Output the [x, y] coordinate of the center of the cell containing the given text.  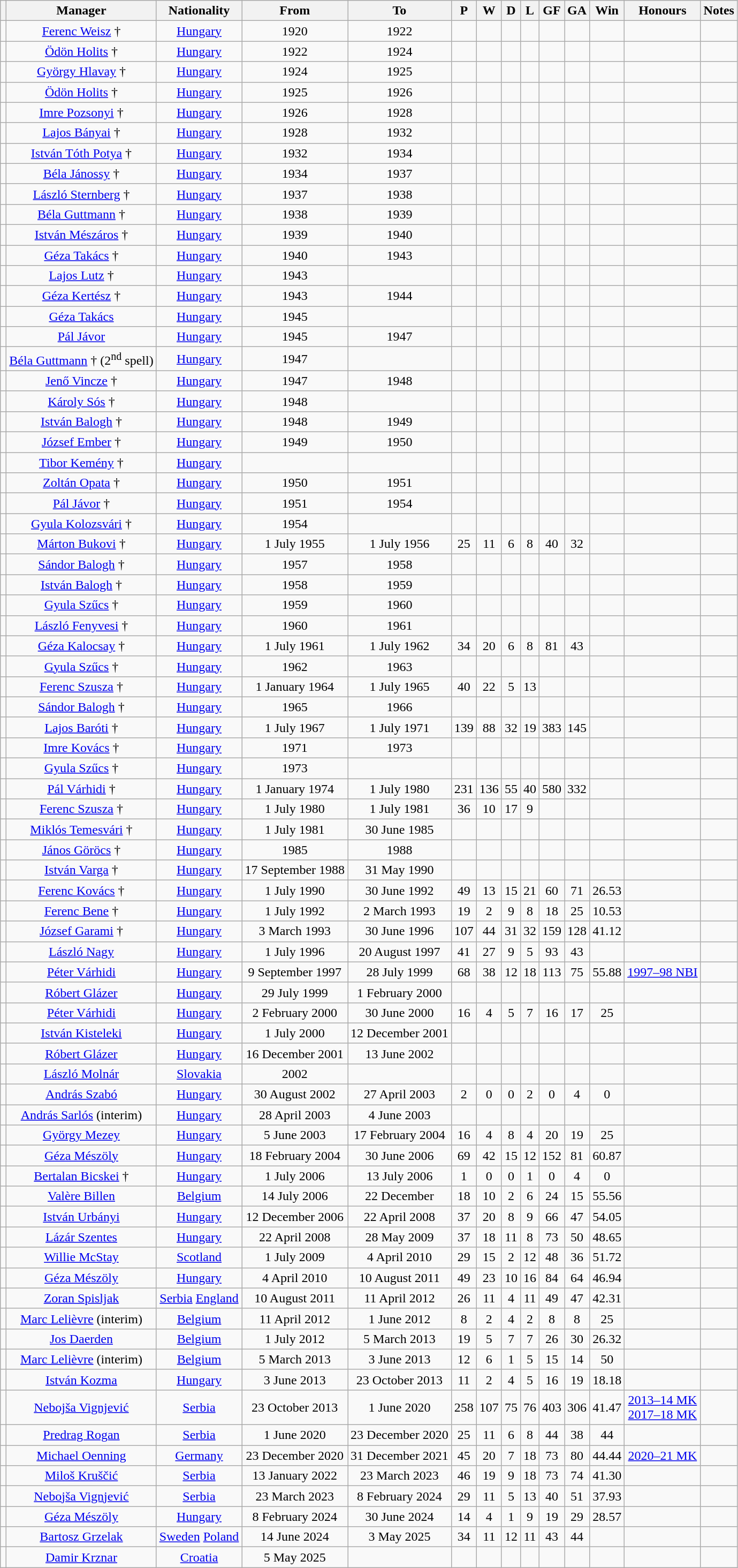
66 [551, 1217]
231 [463, 789]
Lajos Lutz † [81, 276]
159 [551, 931]
Zoran Spisljak [81, 1298]
3 May 2025 [400, 1537]
Michael Oenning [81, 1456]
Géza Takács [81, 316]
Scotland [199, 1257]
60 [551, 891]
69 [463, 1156]
16 December 2001 [295, 1053]
30 June 1985 [400, 830]
József Ember † [81, 442]
12 December 2006 [295, 1217]
Slovakia [199, 1074]
1 July 1956 [400, 544]
Win [607, 11]
10.53 [607, 911]
28 May 2009 [400, 1237]
György Hlavay † [81, 72]
2 March 1993 [400, 911]
1 July 1961 [295, 646]
41.30 [607, 1476]
L [530, 11]
145 [577, 727]
258 [463, 1407]
1 July 2012 [295, 1339]
1988 [400, 850]
13 June 2002 [400, 1053]
Willie McStay [81, 1257]
Ferenc Bene † [81, 911]
D [511, 11]
41.12 [607, 931]
Tibor Kemény † [81, 463]
Predrag Rogan [81, 1435]
Sweden Poland [199, 1537]
93 [551, 952]
5 May 2025 [295, 1557]
60.87 [607, 1156]
42 [489, 1156]
Bartosz Grzelak [81, 1537]
Serbia England [199, 1298]
Béla Guttmann † (2nd spell) [81, 359]
1 July 1992 [295, 911]
János Göröcs † [81, 850]
27 [489, 952]
128 [577, 931]
14 June 2024 [295, 1537]
László Fenyvesi † [81, 625]
23 [489, 1278]
2020–21 MK [663, 1456]
Lajos Baróti † [81, 727]
1 January 1964 [295, 687]
Bertalan Bicskei † [81, 1176]
György Mezey [81, 1135]
42.31 [607, 1298]
István Varga † [81, 870]
Manager [81, 11]
Gyula Kolozsvári † [81, 524]
44.44 [607, 1456]
9 September 1997 [295, 972]
17 February 2004 [400, 1135]
László Nagy [81, 952]
30 June 1992 [400, 891]
18 February 2004 [295, 1156]
Ferenc Kovács † [81, 891]
31 December 2021 [400, 1456]
GF [551, 11]
46.94 [607, 1278]
14 July 2006 [295, 1196]
Lázár Szentes [81, 1237]
76 [530, 1407]
55.56 [607, 1196]
1 June 2012 [400, 1318]
Jenő Vincze † [81, 381]
András Sarlós (interim) [81, 1115]
12 December 2001 [400, 1033]
1961 [400, 625]
GA [577, 11]
1 July 1955 [295, 544]
3 March 1993 [295, 931]
1 July 1996 [295, 952]
30 June 2006 [400, 1156]
403 [551, 1407]
1 July 1967 [295, 727]
54.05 [607, 1217]
1944 [400, 296]
Imre Pozsonyi † [81, 112]
Notes [719, 11]
Ferenc Weisz † [81, 31]
22 December [400, 1196]
30 June 2024 [400, 1517]
48 [551, 1257]
55 [511, 789]
Géza Kalocsay † [81, 646]
113 [551, 972]
21 [530, 891]
István Urbányi [81, 1217]
28.57 [607, 1517]
1 July 2000 [295, 1033]
1 July 1990 [295, 891]
4 June 2003 [400, 1115]
1920 [295, 31]
To [400, 11]
64 [577, 1278]
2013–14 MK2017–18 MK [663, 1407]
383 [551, 727]
580 [551, 789]
30 August 2002 [295, 1095]
Pál Jávor † [81, 503]
37.93 [607, 1496]
68 [463, 972]
28 July 1999 [400, 972]
30 June 2000 [400, 1013]
Jos Daerden [81, 1339]
Géza Kertész † [81, 296]
41.47 [607, 1407]
51 [577, 1496]
20 August 1997 [400, 952]
55.88 [607, 972]
74 [577, 1476]
1 July 1962 [400, 646]
Nationality [199, 11]
István Mészáros † [81, 235]
Pál Jávor [81, 337]
P [463, 11]
Honours [663, 11]
26.53 [607, 891]
1 July 2009 [295, 1257]
27 April 2003 [400, 1095]
Miklós Temesvári † [81, 830]
1 July 2006 [295, 1176]
41 [463, 952]
1966 [400, 707]
31 [511, 931]
1957 [295, 564]
30 June 1996 [400, 931]
332 [577, 789]
29 July 1999 [295, 992]
152 [551, 1156]
1 July 1971 [400, 727]
Márton Bukovi † [81, 544]
18.18 [607, 1379]
51.72 [607, 1257]
84 [551, 1278]
80 [577, 1456]
46 [463, 1476]
Károly Sós † [81, 401]
13 January 2022 [295, 1476]
1965 [295, 707]
Géza Takács † [81, 255]
48.65 [607, 1237]
139 [463, 727]
Béla Jánossy † [81, 174]
András Szabó [81, 1095]
W [489, 11]
1962 [295, 666]
17 September 1988 [295, 870]
22 [489, 687]
1 July 1965 [400, 687]
2 February 2000 [295, 1013]
1 January 1974 [295, 789]
István Kisteleki [81, 1033]
Pál Várhidi † [81, 789]
Zoltán Opata † [81, 483]
Béla Guttmann † [81, 214]
13 July 2006 [400, 1176]
István Kozma [81, 1379]
József Garami † [81, 931]
1 February 2000 [400, 992]
Imre Kovács † [81, 748]
Valère Billen [81, 1196]
136 [489, 789]
2002 [295, 1074]
26.32 [607, 1339]
Germany [199, 1456]
306 [577, 1407]
71 [577, 891]
Lajos Bányai † [81, 133]
From [295, 11]
Damir Krznar [81, 1557]
31 May 1990 [400, 870]
45 [463, 1456]
1997–98 NBI [663, 972]
Croatia [199, 1557]
László Molnár [81, 1074]
24 [551, 1196]
88 [489, 727]
Miloš Kruščić [81, 1476]
1971 [295, 748]
30 [577, 1339]
1963 [400, 666]
István Tóth Potya † [81, 153]
László Sternberg † [81, 194]
1985 [295, 850]
5 June 2003 [295, 1135]
28 April 2003 [295, 1115]
